Extract the [X, Y] coordinate from the center of the cell holding the provided text.  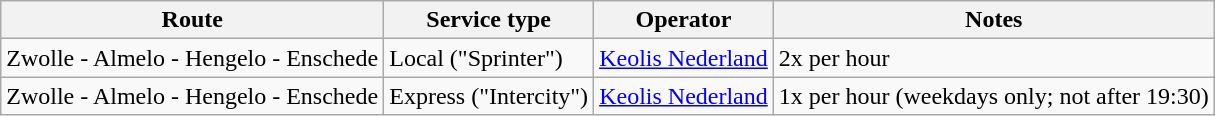
Operator [684, 20]
2x per hour [994, 58]
1x per hour (weekdays only; not after 19:30) [994, 96]
Notes [994, 20]
Express ("Intercity") [489, 96]
Route [192, 20]
Service type [489, 20]
Local ("Sprinter") [489, 58]
